Search for the cell housing the specified text and yield its (x, y) center coordinate. 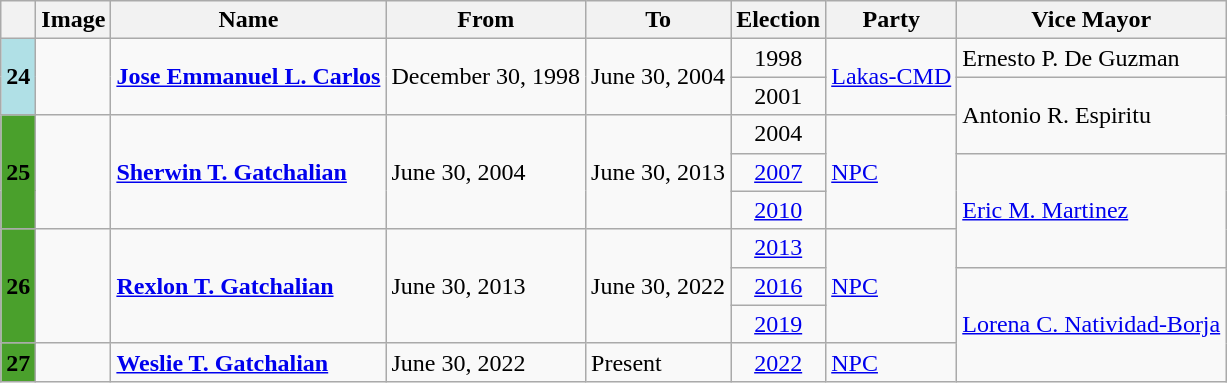
Ernesto P. De Guzman (1092, 58)
Lorena C. Natividad-Borja (1092, 324)
2010 (778, 210)
Jose Emmanuel L. Carlos (248, 77)
2013 (778, 248)
Weslie T. Gatchalian (248, 362)
Antonio R. Espiritu (1092, 115)
2004 (778, 134)
2016 (778, 286)
2022 (778, 362)
December 30, 1998 (486, 77)
27 (18, 362)
2019 (778, 324)
2001 (778, 96)
Election (778, 20)
1998 (778, 58)
25 (18, 172)
Image (74, 20)
Vice Mayor (1092, 20)
Sherwin T. Gatchalian (248, 172)
From (486, 20)
2007 (778, 172)
Name (248, 20)
Eric M. Martinez (1092, 210)
24 (18, 77)
Rexlon T. Gatchalian (248, 286)
Lakas-CMD (892, 77)
To (658, 20)
Present (658, 362)
26 (18, 286)
Party (892, 20)
